From the cell containing the given text, extract its center point as [x, y] coordinate. 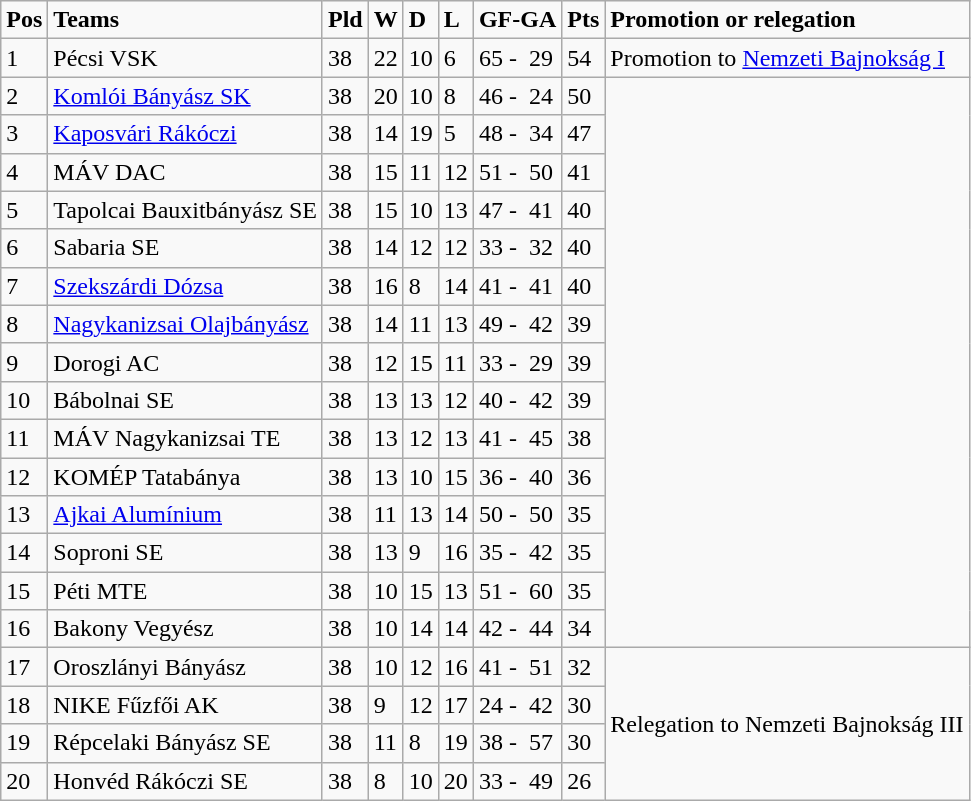
36 [584, 477]
L [456, 20]
Soproni SE [186, 553]
Pld [345, 20]
3 [24, 134]
Tapolcai Bauxitbányász SE [186, 210]
Ajkai Alumínium [186, 515]
Komlói Bányász SK [186, 96]
47 [584, 134]
54 [584, 58]
50 - 50 [517, 515]
Oroszlányi Bányász [186, 667]
7 [24, 286]
41 - 51 [517, 667]
18 [24, 705]
40 - 42 [517, 400]
W [386, 20]
26 [584, 781]
KOMÉP Tatabánya [186, 477]
41 - 41 [517, 286]
Dorogi AC [186, 362]
51 - 50 [517, 172]
42 - 44 [517, 629]
Promotion or relegation [787, 20]
33 - 49 [517, 781]
47 - 41 [517, 210]
NIKE Fűzfői AK [186, 705]
MÁV Nagykanizsai TE [186, 438]
Teams [186, 20]
Péti MTE [186, 591]
51 - 60 [517, 591]
4 [24, 172]
GF-GA [517, 20]
33 - 32 [517, 248]
32 [584, 667]
Honvéd Rákóczi SE [186, 781]
Bábolnai SE [186, 400]
46 - 24 [517, 96]
Promotion to Nemzeti Bajnokság I [787, 58]
41 - 45 [517, 438]
1 [24, 58]
41 [584, 172]
24 - 42 [517, 705]
Kaposvári Rákóczi [186, 134]
D [420, 20]
22 [386, 58]
35 - 42 [517, 553]
50 [584, 96]
2 [24, 96]
34 [584, 629]
Nagykanizsai Olajbányász [186, 324]
49 - 42 [517, 324]
Bakony Vegyész [186, 629]
Répcelaki Bányász SE [186, 743]
33 - 29 [517, 362]
MÁV DAC [186, 172]
Pécsi VSK [186, 58]
48 - 34 [517, 134]
65 - 29 [517, 58]
Pos [24, 20]
Relegation to Nemzeti Bajnokság III [787, 724]
Pts [584, 20]
Sabaria SE [186, 248]
Szekszárdi Dózsa [186, 286]
36 - 40 [517, 477]
38 - 57 [517, 743]
